Identify which cell holds the provided text, then report its [X, Y] central coordinate. 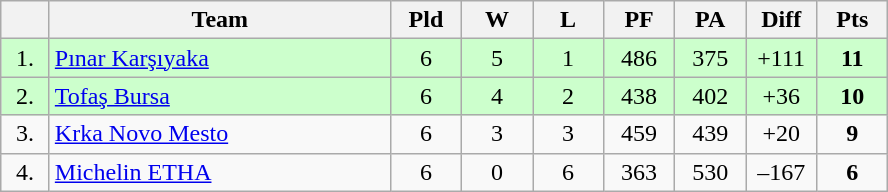
438 [640, 96]
4 [496, 96]
Michelin ETHA [220, 172]
Pts [852, 20]
439 [710, 134]
11 [852, 58]
W [496, 20]
459 [640, 134]
363 [640, 172]
9 [852, 134]
+36 [782, 96]
2 [568, 96]
Krka Novo Mesto [220, 134]
Team [220, 20]
10 [852, 96]
486 [640, 58]
L [568, 20]
2. [26, 96]
Tofaş Bursa [220, 96]
Pınar Karşıyaka [220, 58]
1. [26, 58]
Diff [782, 20]
0 [496, 172]
Pld [426, 20]
5 [496, 58]
530 [710, 172]
375 [710, 58]
1 [568, 58]
PA [710, 20]
3. [26, 134]
402 [710, 96]
+20 [782, 134]
PF [640, 20]
–167 [782, 172]
+111 [782, 58]
4. [26, 172]
